For the text-containing cell, return its midpoint in (x, y) coordinate format. 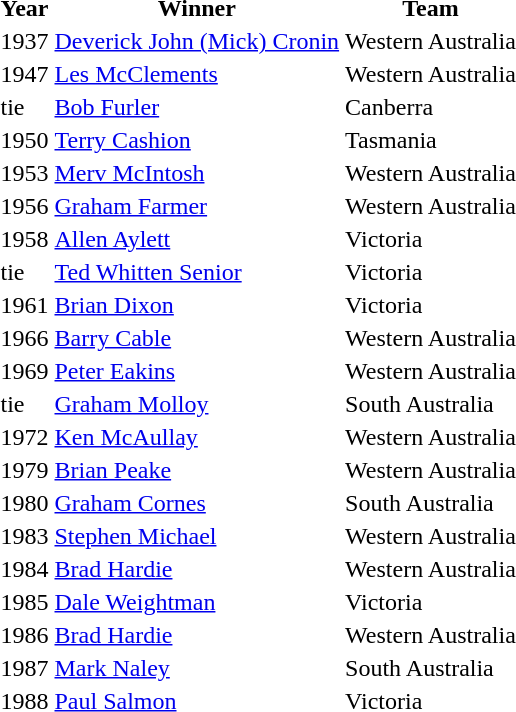
Les McClements (197, 74)
Mark Naley (197, 668)
Graham Farmer (197, 206)
Deverick John (Mick) Cronin (197, 41)
Terry Cashion (197, 140)
Ted Whitten Senior (197, 272)
Graham Molloy (197, 404)
Allen Aylett (197, 239)
Barry Cable (197, 338)
Peter Eakins (197, 371)
Bob Furler (197, 107)
Brian Dixon (197, 305)
Dale Weightman (197, 602)
Brian Peake (197, 470)
Graham Cornes (197, 503)
Merv McIntosh (197, 173)
Ken McAullay (197, 437)
Stephen Michael (197, 536)
